Pinpoint the cell where the given text exists, returning its (x, y) midpoint coordinate. 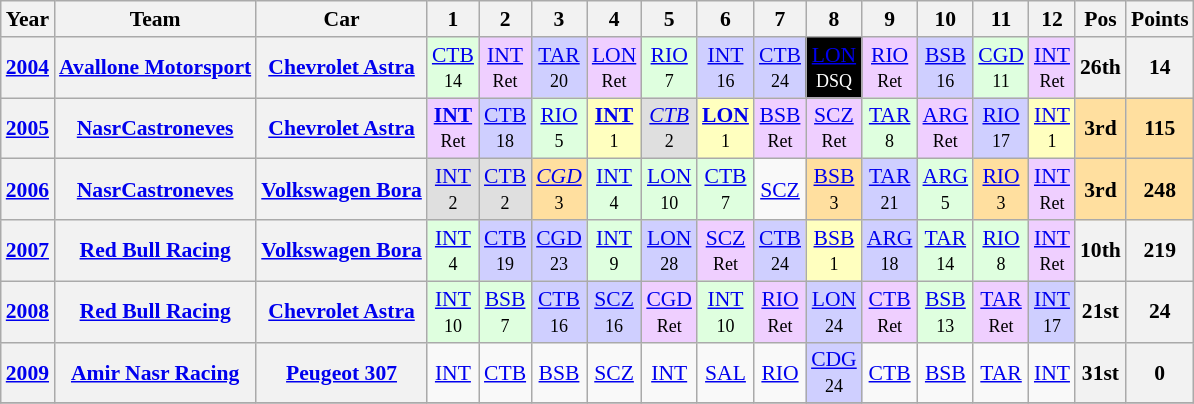
BSB13 (945, 312)
24 (1160, 312)
BSBRet (780, 128)
BSB1 (834, 250)
RIO8 (1001, 250)
10 (945, 19)
2006 (28, 190)
2005 (28, 128)
INT16 (726, 68)
7 (780, 19)
CGD23 (559, 250)
TAR8 (890, 128)
CTB18 (505, 128)
LONRet (614, 68)
RIO7 (669, 68)
3 (559, 19)
1 (453, 19)
RIO5 (559, 128)
CTB19 (505, 250)
2007 (28, 250)
11 (1001, 19)
BSB16 (945, 68)
115 (1160, 128)
ARGRet (945, 128)
ARG18 (890, 250)
LON1 (726, 128)
Peugeot 307 (342, 372)
CDG24 (834, 372)
21st (1100, 312)
Pos (1100, 19)
RIO (780, 372)
Avallone Motorsport (155, 68)
219 (1160, 250)
BSB3 (834, 190)
5 (669, 19)
BSB7 (505, 312)
2 (505, 19)
TAR20 (559, 68)
Amir Nasr Racing (155, 372)
Points (1160, 19)
CGD3 (559, 190)
TAR21 (890, 190)
0 (1160, 372)
CTBRet (890, 312)
CTB14 (453, 68)
LONDSQ (834, 68)
TAR (1001, 372)
INT17 (1052, 312)
LON24 (834, 312)
2009 (28, 372)
CGD11 (1001, 68)
SAL (726, 372)
INT9 (614, 250)
INT2 (453, 190)
8 (834, 19)
2004 (28, 68)
LON28 (669, 250)
ARG5 (945, 190)
TARRet (1001, 312)
SCZ16 (614, 312)
9 (890, 19)
TAR14 (945, 250)
LON10 (669, 190)
248 (1160, 190)
RIO3 (1001, 190)
Team (155, 19)
CGDRet (669, 312)
RIO17 (1001, 128)
14 (1160, 68)
Car (342, 19)
CTB7 (726, 190)
26th (1100, 68)
Year (28, 19)
CTB16 (559, 312)
6 (726, 19)
12 (1052, 19)
2008 (28, 312)
10th (1100, 250)
4 (614, 19)
31st (1100, 372)
